Capture the cell that displays the provided text and extract its (x, y) central coordinate. 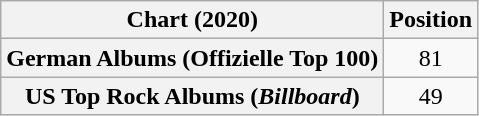
49 (431, 96)
Chart (2020) (192, 20)
US Top Rock Albums (Billboard) (192, 96)
81 (431, 58)
Position (431, 20)
German Albums (Offizielle Top 100) (192, 58)
